Detect which cell encompasses the target text, then output its (x, y) center coordinate. 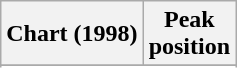
Peakposition (189, 34)
Chart (1998) (72, 34)
